Provide the [X, Y] coordinate of the cell's center where the given text is located.  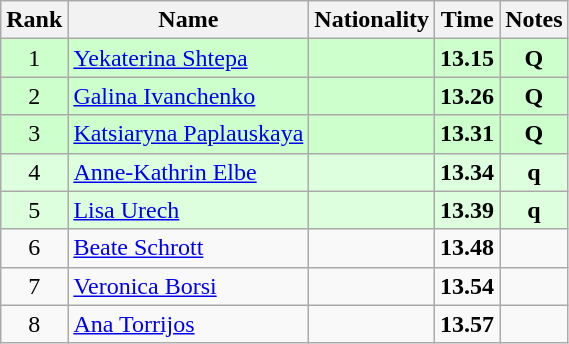
Anne-Kathrin Elbe [188, 172]
7 [34, 286]
3 [34, 134]
13.15 [468, 58]
Rank [34, 20]
Notes [534, 20]
1 [34, 58]
13.57 [468, 324]
13.48 [468, 248]
Galina Ivanchenko [188, 96]
Nationality [372, 20]
13.26 [468, 96]
Lisa Urech [188, 210]
Ana Torrijos [188, 324]
Katsiaryna Paplauskaya [188, 134]
Yekaterina Shtepa [188, 58]
13.39 [468, 210]
8 [34, 324]
Time [468, 20]
13.34 [468, 172]
4 [34, 172]
6 [34, 248]
2 [34, 96]
5 [34, 210]
13.54 [468, 286]
Veronica Borsi [188, 286]
Name [188, 20]
Beate Schrott [188, 248]
13.31 [468, 134]
